For the text-containing cell, return its midpoint in [X, Y] coordinate format. 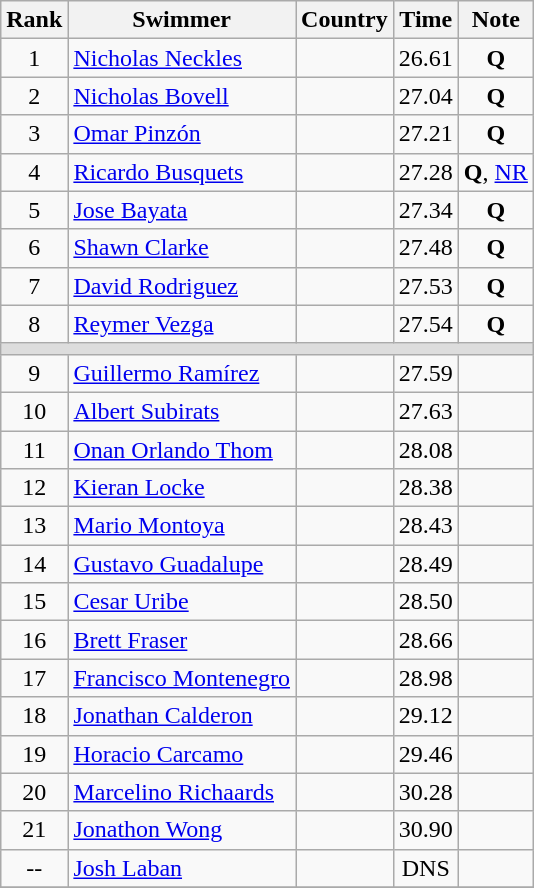
4 [34, 172]
28.38 [426, 488]
Jonathon Wong [182, 830]
Rank [34, 20]
21 [34, 830]
9 [34, 373]
5 [34, 210]
27.54 [426, 324]
Francisco Montenegro [182, 678]
Kieran Locke [182, 488]
29.12 [426, 716]
14 [34, 564]
28.43 [426, 526]
13 [34, 526]
Brett Fraser [182, 640]
Note [496, 20]
27.21 [426, 134]
10 [34, 411]
26.61 [426, 58]
27.34 [426, 210]
Jose Bayata [182, 210]
Nicholas Neckles [182, 58]
27.53 [426, 286]
2 [34, 96]
Josh Laban [182, 868]
20 [34, 792]
12 [34, 488]
Jonathan Calderon [182, 716]
Mario Montoya [182, 526]
30.28 [426, 792]
-- [34, 868]
28.98 [426, 678]
Gustavo Guadalupe [182, 564]
27.28 [426, 172]
27.48 [426, 248]
28.49 [426, 564]
David Rodriguez [182, 286]
Nicholas Bovell [182, 96]
28.08 [426, 449]
3 [34, 134]
7 [34, 286]
18 [34, 716]
Cesar Uribe [182, 602]
Country [345, 20]
27.04 [426, 96]
17 [34, 678]
DNS [426, 868]
Swimmer [182, 20]
Q, NR [496, 172]
6 [34, 248]
27.63 [426, 411]
29.46 [426, 754]
15 [34, 602]
Shawn Clarke [182, 248]
30.90 [426, 830]
Ricardo Busquets [182, 172]
Albert Subirats [182, 411]
16 [34, 640]
28.66 [426, 640]
Time [426, 20]
Marcelino Richaards [182, 792]
Horacio Carcamo [182, 754]
Guillermo Ramírez [182, 373]
1 [34, 58]
28.50 [426, 602]
11 [34, 449]
Omar Pinzón [182, 134]
19 [34, 754]
Onan Orlando Thom [182, 449]
Reymer Vezga [182, 324]
27.59 [426, 373]
8 [34, 324]
